Find where the given text appears and provide that cell's center as [x, y] coordinate. 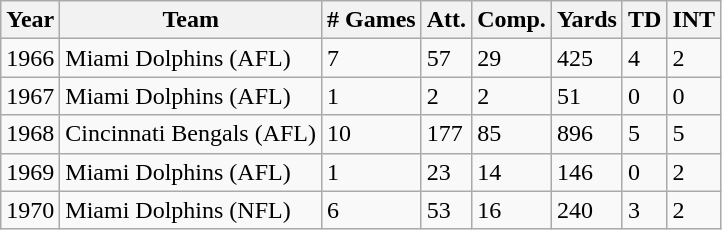
3 [644, 210]
1970 [30, 210]
85 [512, 134]
7 [372, 58]
51 [586, 96]
57 [446, 58]
TD [644, 20]
1966 [30, 58]
Yards [586, 20]
10 [372, 134]
Miami Dolphins (NFL) [191, 210]
Cincinnati Bengals (AFL) [191, 134]
# Games [372, 20]
INT [694, 20]
1967 [30, 96]
425 [586, 58]
Team [191, 20]
23 [446, 172]
Att. [446, 20]
1968 [30, 134]
1969 [30, 172]
177 [446, 134]
4 [644, 58]
Comp. [512, 20]
240 [586, 210]
6 [372, 210]
146 [586, 172]
14 [512, 172]
16 [512, 210]
29 [512, 58]
896 [586, 134]
Year [30, 20]
53 [446, 210]
